Identify which cell holds the provided text, then report its (x, y) central coordinate. 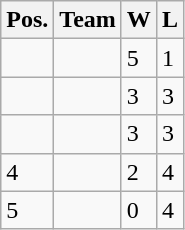
0 (138, 210)
W (138, 20)
Pos. (28, 20)
1 (170, 58)
Team (88, 20)
L (170, 20)
2 (138, 172)
